Scan for the cell matching the given text and deliver its [X, Y] coordinate at center. 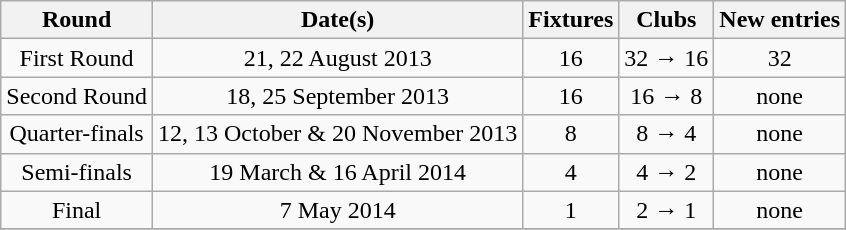
4 → 2 [666, 172]
Second Round [77, 96]
19 March & 16 April 2014 [337, 172]
8 → 4 [666, 134]
1 [571, 210]
21, 22 August 2013 [337, 58]
Semi-finals [77, 172]
32 → 16 [666, 58]
8 [571, 134]
2 → 1 [666, 210]
New entries [780, 20]
Date(s) [337, 20]
12, 13 October & 20 November 2013 [337, 134]
16 → 8 [666, 96]
7 May 2014 [337, 210]
Fixtures [571, 20]
32 [780, 58]
Final [77, 210]
First Round [77, 58]
4 [571, 172]
Quarter-finals [77, 134]
Clubs [666, 20]
18, 25 September 2013 [337, 96]
Round [77, 20]
